Detect which cell encompasses the target text, then output its [X, Y] center coordinate. 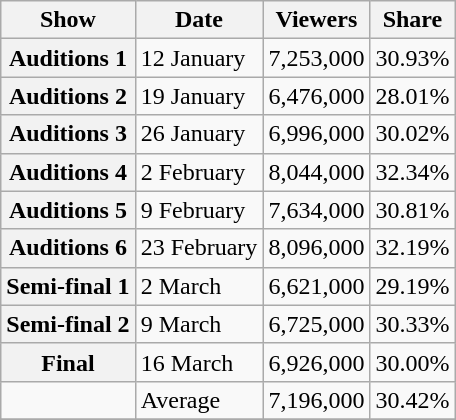
Auditions 1 [68, 58]
12 January [199, 58]
16 March [199, 362]
26 January [199, 134]
6,725,000 [316, 324]
7,634,000 [316, 210]
Final [68, 362]
Share [412, 20]
Date [199, 20]
Viewers [316, 20]
8,044,000 [316, 172]
30.33% [412, 324]
8,096,000 [316, 248]
6,476,000 [316, 96]
28.01% [412, 96]
30.81% [412, 210]
Semi-final 1 [68, 286]
9 February [199, 210]
Auditions 5 [68, 210]
2 February [199, 172]
Auditions 2 [68, 96]
Auditions 6 [68, 248]
9 March [199, 324]
6,926,000 [316, 362]
19 January [199, 96]
30.02% [412, 134]
7,253,000 [316, 58]
32.19% [412, 248]
Auditions 3 [68, 134]
30.93% [412, 58]
30.00% [412, 362]
32.34% [412, 172]
Auditions 4 [68, 172]
29.19% [412, 286]
6,621,000 [316, 286]
23 February [199, 248]
30.42% [412, 400]
6,996,000 [316, 134]
7,196,000 [316, 400]
2 March [199, 286]
Show [68, 20]
Average [199, 400]
Semi-final 2 [68, 324]
